Detect which cell encompasses the target text, then output its (X, Y) center coordinate. 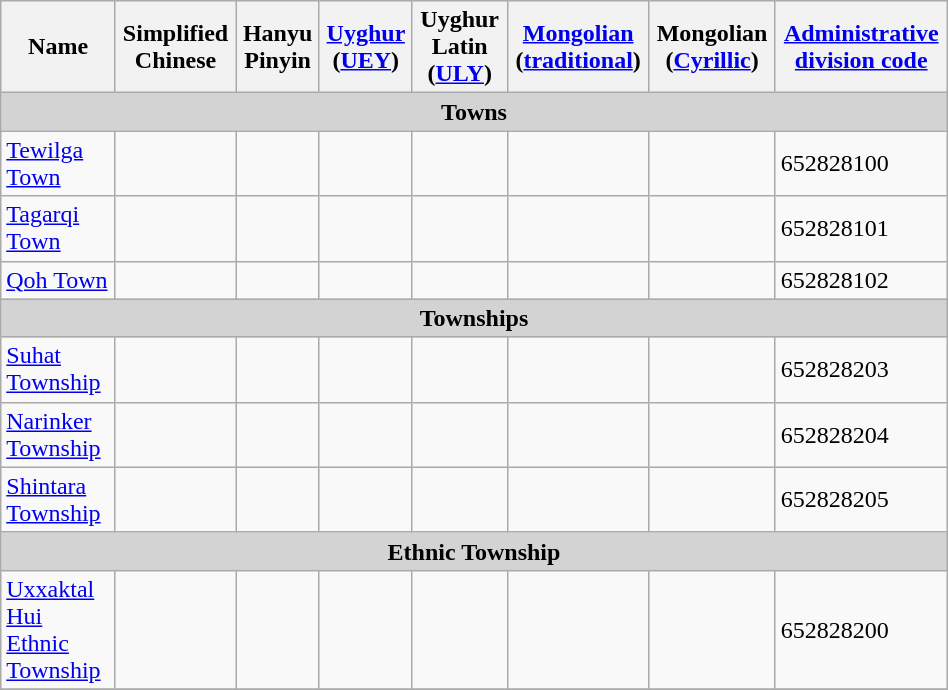
Tagarqi Town (58, 228)
Townships (474, 318)
Qoh Town (58, 280)
Ethnic Township (474, 551)
652828101 (861, 228)
652828204 (861, 434)
Mongolian (Cyrillic) (712, 47)
652828100 (861, 164)
Uxxaktal Hui Ethnic Township (58, 630)
Mongolian (traditional) (578, 47)
Hanyu Pinyin (278, 47)
652828102 (861, 280)
Towns (474, 112)
Administrative division code (861, 47)
Uyghur Latin (ULY) (460, 47)
Suhat Township (58, 370)
652828200 (861, 630)
Name (58, 47)
Shintara Township (58, 500)
Simplified Chinese (175, 47)
Uyghur (UEY) (366, 47)
Tewilga Town (58, 164)
652828205 (861, 500)
Narinker Township (58, 434)
652828203 (861, 370)
